From the cell containing the given text, extract its center point as (X, Y) coordinate. 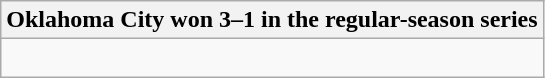
Oklahoma City won 3–1 in the regular-season series (272, 20)
